Identify which cell holds the provided text, then report its [x, y] central coordinate. 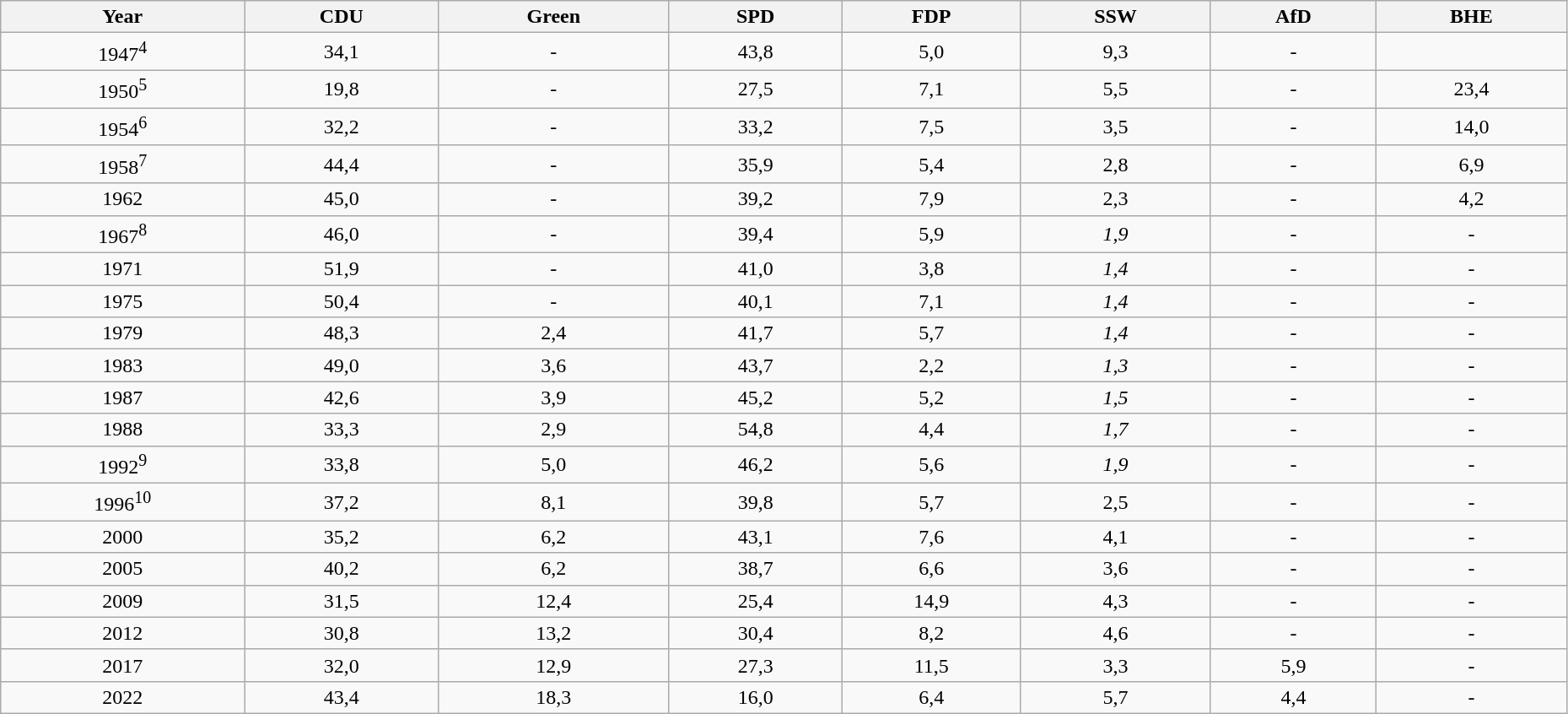
SPD [756, 17]
46,0 [342, 235]
30,4 [756, 633]
3,3 [1116, 665]
40,2 [342, 569]
23,4 [1472, 89]
43,1 [756, 537]
44,4 [342, 164]
12,9 [553, 665]
2,4 [553, 333]
34,1 [342, 52]
27,5 [756, 89]
1,5 [1116, 398]
199610 [123, 503]
4,3 [1116, 601]
2000 [123, 537]
8,1 [553, 503]
43,8 [756, 52]
1,7 [1116, 430]
19546 [123, 127]
11,5 [931, 665]
41,7 [756, 333]
1975 [123, 301]
43,4 [342, 697]
41,0 [756, 269]
Green [553, 17]
6,9 [1472, 164]
32,0 [342, 665]
32,2 [342, 127]
25,4 [756, 601]
SSW [1116, 17]
49,0 [342, 365]
2022 [123, 697]
19678 [123, 235]
FDP [931, 17]
50,4 [342, 301]
5,4 [931, 164]
2,9 [553, 430]
40,1 [756, 301]
1983 [123, 365]
12,4 [553, 601]
8,2 [931, 633]
48,3 [342, 333]
31,5 [342, 601]
9,3 [1116, 52]
16,0 [756, 697]
19505 [123, 89]
19929 [123, 464]
2017 [123, 665]
2,2 [931, 365]
45,2 [756, 398]
38,7 [756, 569]
18,3 [553, 697]
19587 [123, 164]
39,8 [756, 503]
7,9 [931, 199]
1988 [123, 430]
AfD [1293, 17]
1971 [123, 269]
1962 [123, 199]
BHE [1472, 17]
1987 [123, 398]
6,4 [931, 697]
39,4 [756, 235]
3,8 [931, 269]
2,3 [1116, 199]
2,5 [1116, 503]
42,6 [342, 398]
3,5 [1116, 127]
27,3 [756, 665]
3,9 [553, 398]
2,8 [1116, 164]
5,5 [1116, 89]
5,2 [931, 398]
7,5 [931, 127]
19474 [123, 52]
46,2 [756, 464]
2012 [123, 633]
33,3 [342, 430]
39,2 [756, 199]
7,6 [931, 537]
37,2 [342, 503]
54,8 [756, 430]
51,9 [342, 269]
33,2 [756, 127]
14,0 [1472, 127]
1979 [123, 333]
13,2 [553, 633]
35,9 [756, 164]
19,8 [342, 89]
33,8 [342, 464]
CDU [342, 17]
35,2 [342, 537]
6,6 [931, 569]
2009 [123, 601]
14,9 [931, 601]
Year [123, 17]
1,3 [1116, 365]
4,1 [1116, 537]
5,6 [931, 464]
4,2 [1472, 199]
4,6 [1116, 633]
30,8 [342, 633]
45,0 [342, 199]
43,7 [756, 365]
2005 [123, 569]
